Capture the cell that displays the provided text and extract its [x, y] central coordinate. 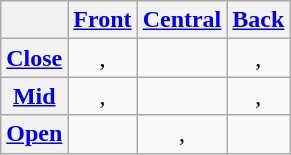
Mid [34, 96]
Close [34, 58]
Back [258, 20]
Open [34, 134]
Front [102, 20]
Central [182, 20]
